Search for the cell housing the specified text and yield its (X, Y) center coordinate. 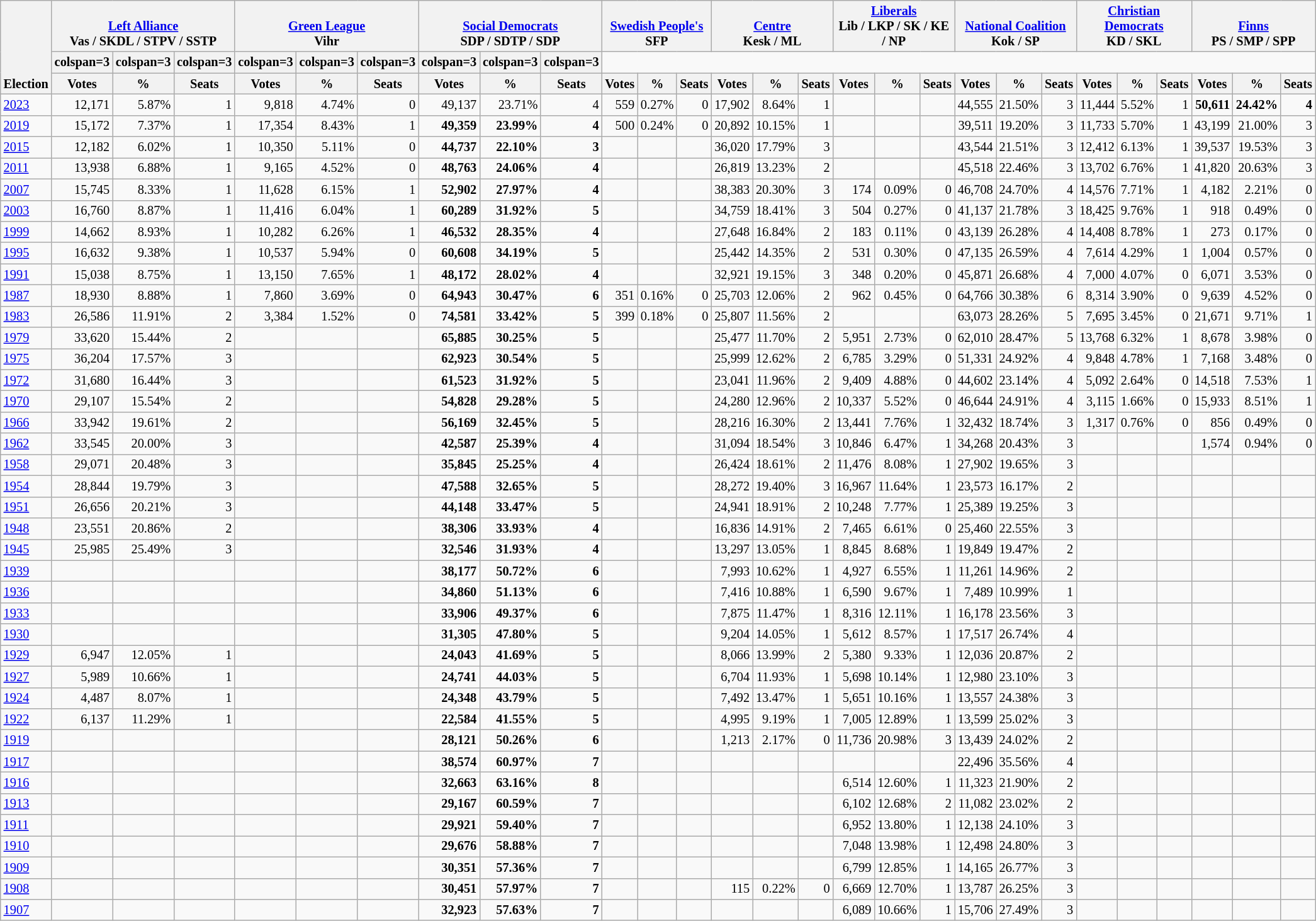
8,845 (854, 550)
44,148 (449, 507)
10.99% (1020, 592)
3.45% (1137, 317)
19.65% (1020, 465)
24.70% (1020, 189)
1972 (26, 380)
National CoalitionKok / SP (1016, 26)
16,760 (82, 211)
60.59% (510, 804)
6,089 (854, 910)
11,082 (976, 804)
61,523 (449, 380)
Green LeagueVihr (327, 26)
1962 (26, 444)
7.71% (1137, 189)
24,941 (732, 507)
8,678 (1212, 338)
63.16% (510, 783)
23.10% (1020, 677)
17,354 (266, 126)
1999 (26, 232)
FinnsPS / SMP / SPP (1254, 26)
399 (620, 317)
21,671 (1212, 317)
50,611 (1212, 105)
51,331 (976, 359)
16,178 (976, 613)
11.64% (897, 486)
48,763 (449, 168)
26.68% (1020, 274)
9.38% (143, 253)
5,380 (854, 655)
18.74% (1020, 422)
26.74% (1020, 635)
6.13% (1137, 147)
31.93% (510, 550)
6,669 (854, 889)
12,980 (976, 677)
23,551 (82, 528)
11,261 (976, 571)
35,845 (449, 465)
15.54% (143, 401)
0.16% (657, 295)
63,073 (976, 317)
13,599 (976, 719)
20.00% (143, 444)
5,092 (1097, 380)
273 (1212, 232)
20.30% (775, 189)
14,408 (1097, 232)
6,704 (732, 677)
183 (854, 232)
46,532 (449, 232)
8,316 (854, 613)
1927 (26, 677)
10,282 (266, 232)
24.38% (1020, 698)
8.78% (1137, 232)
58.88% (510, 846)
29,167 (449, 804)
7,465 (854, 528)
14,576 (1097, 189)
34,268 (976, 444)
21.78% (1020, 211)
25,985 (82, 550)
25,703 (732, 295)
28,216 (732, 422)
26.59% (1020, 253)
11,444 (1097, 105)
33.42% (510, 317)
38,177 (449, 571)
1911 (26, 825)
25.02% (1020, 719)
38,306 (449, 528)
11.29% (143, 719)
19,849 (976, 550)
24,280 (732, 401)
7.77% (897, 507)
10,846 (854, 444)
21.51% (1020, 147)
500 (620, 126)
7,993 (732, 571)
23.56% (1020, 613)
12,036 (976, 655)
26,586 (82, 317)
16,632 (82, 253)
52,902 (449, 189)
10,350 (266, 147)
27,902 (976, 465)
5,951 (854, 338)
34,860 (449, 592)
1979 (26, 338)
1909 (26, 867)
9,818 (266, 105)
60,608 (449, 253)
13,150 (266, 274)
11,476 (854, 465)
28.47% (1020, 338)
44,555 (976, 105)
1983 (26, 317)
24.80% (1020, 846)
4.07% (1137, 274)
11,416 (266, 211)
8,066 (732, 655)
18.41% (775, 211)
8.57% (897, 635)
12.96% (775, 401)
CentreKesk / ML (772, 26)
24,043 (449, 655)
0.09% (897, 189)
1919 (26, 740)
23,573 (976, 486)
49.37% (510, 613)
50.72% (510, 571)
23,041 (732, 380)
25.25% (510, 465)
9,639 (1212, 295)
3.98% (1257, 338)
9,204 (732, 635)
6.02% (143, 147)
4,995 (732, 719)
16.84% (775, 232)
348 (854, 274)
24.10% (1020, 825)
19.61% (143, 422)
26,819 (732, 168)
1939 (26, 571)
9.71% (1257, 317)
32,921 (732, 274)
36,020 (732, 147)
6,514 (854, 783)
1945 (26, 550)
44.03% (510, 677)
9,165 (266, 168)
22.10% (510, 147)
20.48% (143, 465)
5,612 (854, 635)
18.91% (775, 507)
8.51% (1257, 401)
9,848 (1097, 359)
31,680 (82, 380)
20.86% (143, 528)
26.25% (1020, 889)
56,169 (449, 422)
7.53% (1257, 380)
1917 (26, 762)
12.62% (775, 359)
24.91% (1020, 401)
6.88% (143, 168)
1.52% (327, 317)
20,892 (732, 126)
5.11% (327, 147)
13.80% (897, 825)
4,927 (854, 571)
29,107 (82, 401)
8.43% (327, 126)
13.98% (897, 846)
26.77% (1020, 867)
1930 (26, 635)
1,213 (732, 740)
25,442 (732, 253)
1,317 (1097, 422)
12,498 (976, 846)
11.91% (143, 317)
20.43% (1020, 444)
25.39% (510, 444)
27.97% (510, 189)
0.57% (1257, 253)
8.87% (143, 211)
45,518 (976, 168)
0.76% (1137, 422)
51.13% (510, 592)
5,651 (854, 698)
11.96% (775, 380)
1958 (26, 465)
25,477 (732, 338)
26,656 (82, 507)
28,121 (449, 740)
21.90% (1020, 783)
17.79% (775, 147)
7,168 (1212, 359)
6.32% (1137, 338)
6.15% (327, 189)
3.69% (327, 295)
7.65% (327, 274)
1933 (26, 613)
49,137 (449, 105)
13,297 (732, 550)
14,662 (82, 232)
1936 (26, 592)
7,614 (1097, 253)
12,138 (976, 825)
8.68% (897, 550)
35.56% (1020, 762)
47,588 (449, 486)
16.44% (143, 380)
20.21% (143, 507)
7,875 (732, 613)
43,199 (1212, 126)
32.65% (510, 486)
26,424 (732, 465)
33.93% (510, 528)
32,546 (449, 550)
20.87% (1020, 655)
12.05% (143, 655)
41,820 (1212, 168)
7,492 (732, 698)
1924 (26, 698)
14,165 (976, 867)
57.63% (510, 910)
7,416 (732, 592)
15,745 (82, 189)
10,537 (266, 253)
2015 (26, 147)
0.17% (1257, 232)
26.28% (1020, 232)
0.20% (897, 274)
17.57% (143, 359)
28,272 (732, 486)
2007 (26, 189)
1907 (26, 910)
62,923 (449, 359)
1987 (26, 295)
16,836 (732, 528)
39,537 (1212, 147)
18.61% (775, 465)
0.11% (897, 232)
24.02% (1020, 740)
41.69% (510, 655)
12.68% (897, 804)
6.04% (327, 211)
1954 (26, 486)
24,348 (449, 698)
10,337 (854, 401)
115 (732, 889)
4.74% (327, 105)
1908 (26, 889)
33.47% (510, 507)
6,590 (854, 592)
13,787 (976, 889)
13,938 (82, 168)
31,305 (449, 635)
559 (620, 105)
13.05% (775, 550)
19.47% (1020, 550)
23.99% (510, 126)
30.54% (510, 359)
34,759 (732, 211)
5.70% (1137, 126)
30.38% (1020, 295)
10.62% (775, 571)
7,489 (976, 592)
1929 (26, 655)
14.35% (775, 253)
12.06% (775, 295)
Election (26, 47)
25.49% (143, 550)
47,135 (976, 253)
13,439 (976, 740)
6.61% (897, 528)
74,581 (449, 317)
1922 (26, 719)
29,676 (449, 846)
0.30% (897, 253)
22,584 (449, 719)
3.48% (1257, 359)
30,351 (449, 867)
1975 (26, 359)
7,000 (1097, 274)
13,557 (976, 698)
29,071 (82, 465)
15,172 (82, 126)
45,871 (976, 274)
30,451 (449, 889)
23.14% (1020, 380)
3,115 (1097, 401)
14.05% (775, 635)
13,441 (854, 422)
1970 (26, 401)
8.07% (143, 698)
42,587 (449, 444)
13.47% (775, 698)
49,359 (449, 126)
19.53% (1257, 147)
5,698 (854, 677)
43,139 (976, 232)
44,602 (976, 380)
7.76% (897, 422)
24.92% (1020, 359)
18,930 (82, 295)
32,923 (449, 910)
1910 (26, 846)
1,004 (1212, 253)
25,999 (732, 359)
0.22% (775, 889)
6,102 (854, 804)
20.63% (1257, 168)
1995 (26, 253)
7,048 (854, 846)
2019 (26, 126)
8.64% (775, 105)
2.21% (1257, 189)
13,768 (1097, 338)
33,545 (82, 444)
25,807 (732, 317)
13,702 (1097, 168)
60,289 (449, 211)
18,425 (1097, 211)
10.15% (775, 126)
20.98% (897, 740)
29,921 (449, 825)
2011 (26, 168)
3,384 (266, 317)
11,628 (266, 189)
38,574 (449, 762)
7,860 (266, 295)
28.02% (510, 274)
918 (1212, 211)
62,010 (976, 338)
47.80% (510, 635)
5,989 (82, 677)
23.71% (510, 105)
24.06% (510, 168)
39,511 (976, 126)
15,706 (976, 910)
0.45% (897, 295)
1.66% (1137, 401)
9.67% (897, 592)
65,885 (449, 338)
174 (854, 189)
15,933 (1212, 401)
32,663 (449, 783)
0.94% (1257, 444)
46,644 (976, 401)
504 (854, 211)
25,460 (976, 528)
32.45% (510, 422)
14.96% (1020, 571)
LiberalsLib / LKP / SK / KE / NP (894, 26)
7.37% (143, 126)
22,496 (976, 762)
27.49% (1020, 910)
11,736 (854, 740)
11,323 (976, 783)
17,902 (732, 105)
6.76% (1137, 168)
22.46% (1020, 168)
4,487 (82, 698)
31,094 (732, 444)
44,737 (449, 147)
32,432 (976, 422)
10,248 (854, 507)
8 (571, 783)
7,695 (1097, 317)
12.11% (897, 613)
2.17% (775, 740)
15.44% (143, 338)
57.97% (510, 889)
15,038 (82, 274)
6.55% (897, 571)
9.19% (775, 719)
12,171 (82, 105)
14.91% (775, 528)
16,967 (854, 486)
23.02% (1020, 804)
8.08% (897, 465)
27,648 (732, 232)
856 (1212, 422)
19.40% (775, 486)
28.26% (1020, 317)
36,204 (82, 359)
6,799 (854, 867)
1948 (26, 528)
6.26% (327, 232)
33,620 (82, 338)
6,071 (1212, 274)
13.23% (775, 168)
4.88% (897, 380)
531 (854, 253)
59.40% (510, 825)
22.55% (1020, 528)
30.25% (510, 338)
1,574 (1212, 444)
1951 (26, 507)
6,952 (854, 825)
21.50% (1020, 105)
Left AllianceVas / SKDL / STPV / SSTP (143, 26)
1966 (26, 422)
33,942 (82, 422)
8.33% (143, 189)
12.85% (897, 867)
29.28% (510, 401)
38,383 (732, 189)
11.93% (775, 677)
10.16% (897, 698)
4,182 (1212, 189)
16.30% (775, 422)
10.88% (775, 592)
34.19% (510, 253)
46,708 (976, 189)
9.76% (1137, 211)
12,412 (1097, 147)
57.36% (510, 867)
351 (620, 295)
13.99% (775, 655)
962 (854, 295)
18.54% (775, 444)
11.47% (775, 613)
24.42% (1257, 105)
2.73% (897, 338)
8.75% (143, 274)
1913 (26, 804)
17,517 (976, 635)
28.35% (510, 232)
21.00% (1257, 126)
7,005 (854, 719)
41.55% (510, 719)
8.88% (143, 295)
11.70% (775, 338)
2003 (26, 211)
4.78% (1137, 359)
11.56% (775, 317)
43.79% (510, 698)
12.60% (897, 783)
14,518 (1212, 380)
43,544 (976, 147)
12.89% (897, 719)
10.14% (897, 677)
0.18% (657, 317)
4.29% (1137, 253)
1916 (26, 783)
3.29% (897, 359)
6,947 (82, 655)
9,409 (854, 380)
48,172 (449, 274)
1991 (26, 274)
6,137 (82, 719)
Swedish People'sSFP (657, 26)
Christian DemocratsKD / SKL (1134, 26)
9.33% (897, 655)
19.15% (775, 274)
8.93% (143, 232)
8,314 (1097, 295)
5.94% (327, 253)
41,137 (976, 211)
2.64% (1137, 380)
6,785 (854, 359)
12.70% (897, 889)
64,766 (976, 295)
54,828 (449, 401)
30.47% (510, 295)
33,906 (449, 613)
50.26% (510, 740)
19.25% (1020, 507)
6.47% (897, 444)
3.90% (1137, 295)
19.20% (1020, 126)
25,389 (976, 507)
2023 (26, 105)
3.53% (1257, 274)
64,943 (449, 295)
0.24% (657, 126)
60.97% (510, 762)
16.17% (1020, 486)
Social DemocratsSDP / SDTP / SDP (510, 26)
19.79% (143, 486)
12,182 (82, 147)
28,844 (82, 486)
11,733 (1097, 126)
24,741 (449, 677)
5.87% (143, 105)
